Determine the (X, Y) coordinate at the center of the cell enclosing the given text.  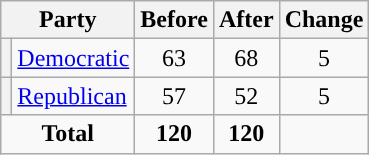
Republican (74, 96)
Change (324, 20)
Before (174, 20)
After (246, 20)
Democratic (74, 58)
68 (246, 58)
57 (174, 96)
Total (68, 134)
63 (174, 58)
52 (246, 96)
Party (68, 20)
